Return the [X, Y] coordinate for the center point of the cell that contains the specified text.  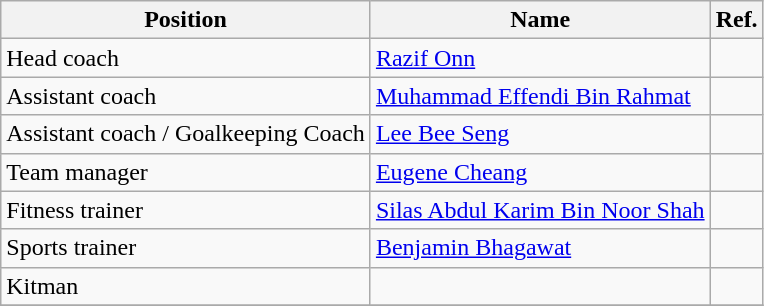
Sports trainer [186, 248]
Fitness trainer [186, 210]
Lee Bee Seng [540, 134]
Razif Onn [540, 58]
Silas Abdul Karim Bin Noor Shah [540, 210]
Assistant coach [186, 96]
Benjamin Bhagawat [540, 248]
Position [186, 20]
Head coach [186, 58]
Name [540, 20]
Assistant coach / Goalkeeping Coach [186, 134]
Ref. [736, 20]
Eugene Cheang [540, 172]
Team manager [186, 172]
Kitman [186, 286]
Muhammad Effendi Bin Rahmat [540, 96]
